Determine the (x, y) coordinate at the center of the cell enclosing the given text.  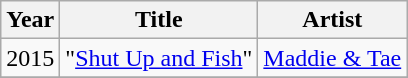
Artist (332, 20)
Maddie & Tae (332, 58)
2015 (30, 58)
Year (30, 20)
Title (159, 20)
"Shut Up and Fish" (159, 58)
